Find where the given text appears and provide that cell's center as (x, y) coordinate. 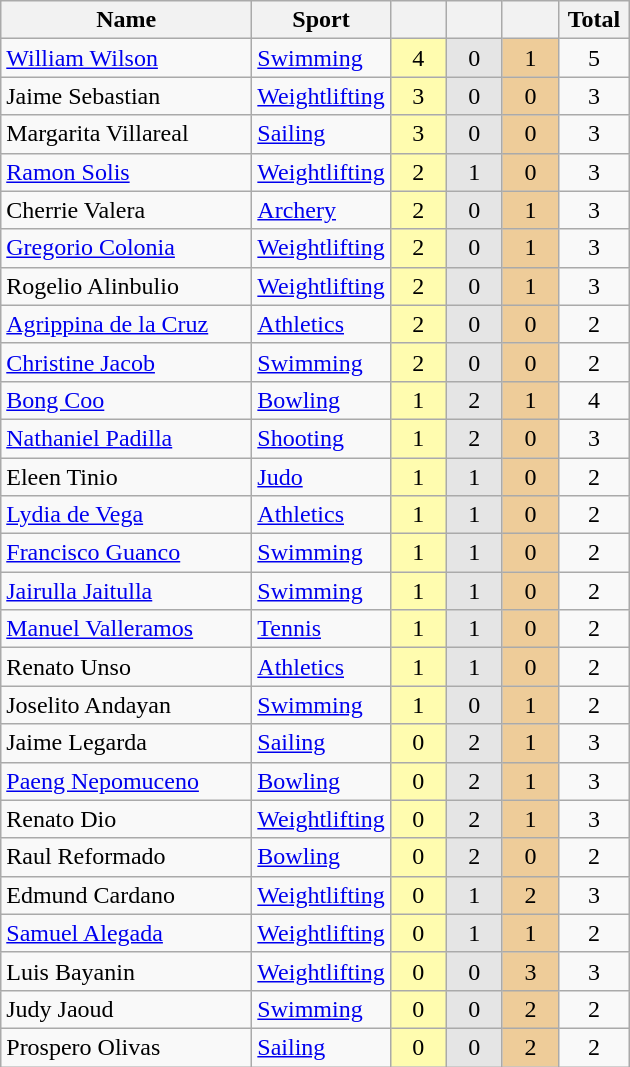
Ramon Solis (126, 172)
Jaime Sebastian (126, 96)
Prospero Olivas (126, 1047)
Manuel Valleramos (126, 629)
William Wilson (126, 58)
Agrippina de la Cruz (126, 324)
Paeng Nepomuceno (126, 781)
Margarita Villareal (126, 134)
Cherrie Valera (126, 210)
Bong Coo (126, 400)
Judo (321, 477)
5 (594, 58)
Renato Unso (126, 667)
Nathaniel Padilla (126, 438)
Samuel Alegada (126, 933)
Judy Jaoud (126, 1009)
Edmund Cardano (126, 895)
Archery (321, 210)
Raul Reformado (126, 857)
Lydia de Vega (126, 515)
Francisco Guanco (126, 553)
Joselito Andayan (126, 705)
Jaime Legarda (126, 743)
Jairulla Jaitulla (126, 591)
Eleen Tinio (126, 477)
Name (126, 20)
Rogelio Alinbulio (126, 286)
Sport (321, 20)
Gregorio Colonia (126, 248)
Total (594, 20)
Tennis (321, 629)
Shooting (321, 438)
Christine Jacob (126, 362)
Renato Dio (126, 819)
Luis Bayanin (126, 971)
